Extract the [x, y] coordinate from the center of the cell holding the provided text.  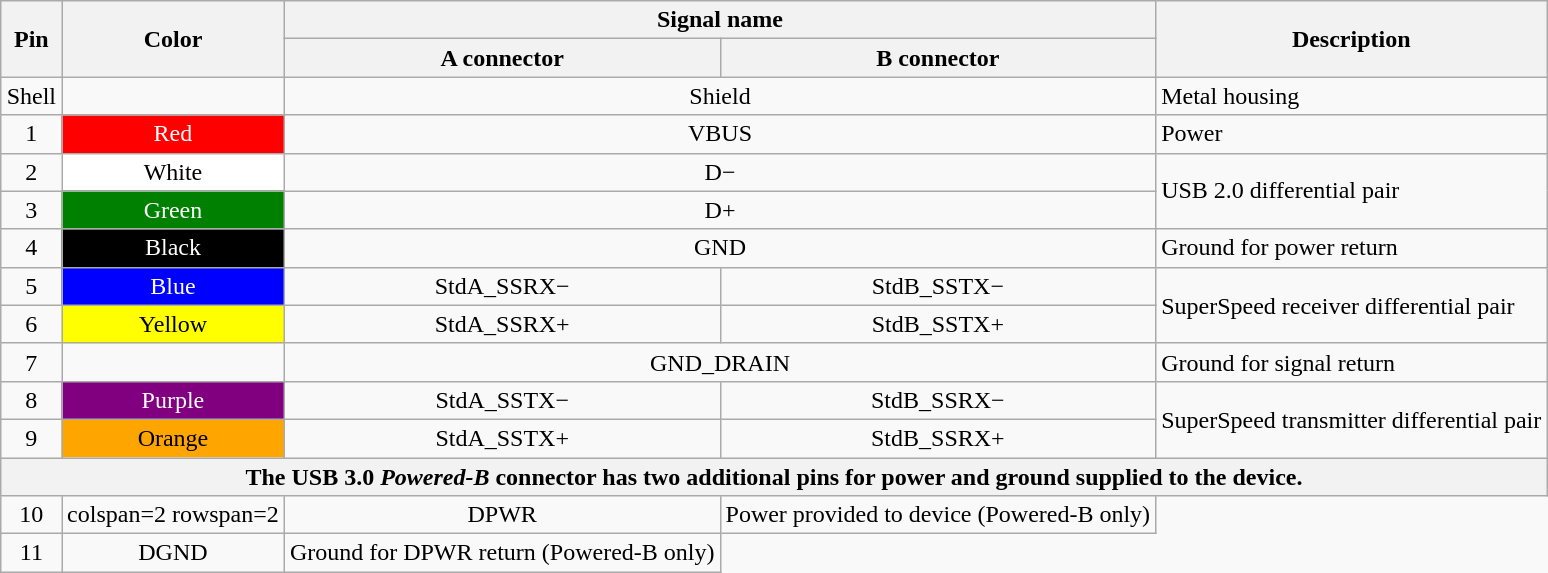
StdA_SSTX− [502, 400]
Green [174, 210]
VBUS [720, 134]
StdA_SSRX+ [502, 324]
SuperSpeed receiver differential pair [1352, 305]
colspan=2 rowspan=2 [174, 515]
B connector [938, 58]
Color [174, 39]
10 [31, 515]
D− [720, 172]
Power provided to device (Powered-B only) [938, 515]
Shield [720, 96]
Shell [31, 96]
SuperSpeed transmitter differential pair [1352, 419]
1 [31, 134]
Ground for DPWR return (Powered-B only) [502, 553]
StdB_SSRX+ [938, 438]
The USB 3.0 Powered-B connector has two additional pins for power and ground supplied to the device. [774, 477]
Purple [174, 400]
2 [31, 172]
Black [174, 248]
5 [31, 286]
Signal name [720, 20]
D+ [720, 210]
StdA_SSTX+ [502, 438]
3 [31, 210]
Description [1352, 39]
StdB_SSRX− [938, 400]
11 [31, 553]
Power [1352, 134]
A connector [502, 58]
Pin [31, 39]
8 [31, 400]
7 [31, 362]
StdA_SSRX− [502, 286]
Red [174, 134]
Metal housing [1352, 96]
9 [31, 438]
Ground for power return [1352, 248]
Blue [174, 286]
Ground for signal return [1352, 362]
White [174, 172]
6 [31, 324]
StdB_SSTX− [938, 286]
USB 2.0 differential pair [1352, 191]
4 [31, 248]
DPWR [502, 515]
GND_DRAIN [720, 362]
Yellow [174, 324]
Orange [174, 438]
StdB_SSTX+ [938, 324]
DGND [174, 553]
GND [720, 248]
